From the cell containing the given text, extract its center point as (X, Y) coordinate. 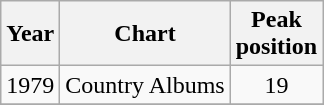
19 (276, 85)
Chart (145, 34)
Country Albums (145, 85)
1979 (30, 85)
Peakposition (276, 34)
Year (30, 34)
